From the cell containing the given text, extract its center point as [X, Y] coordinate. 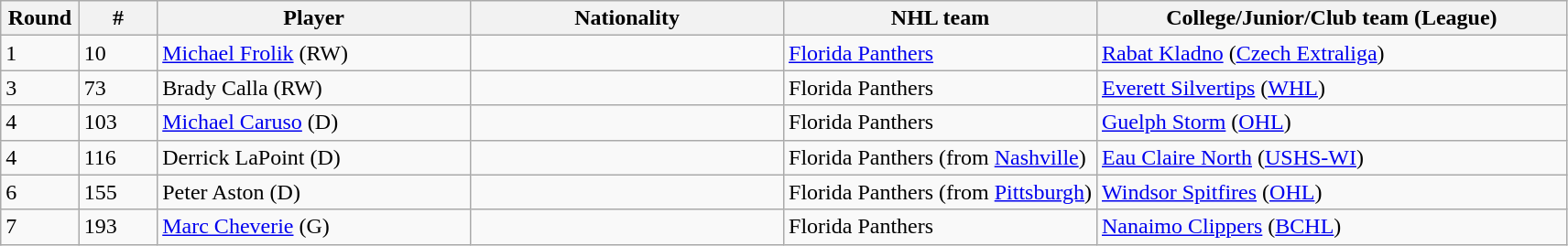
116 [117, 157]
Brady Calla (RW) [314, 88]
Michael Caruso (D) [314, 123]
# [117, 18]
3 [40, 88]
155 [117, 192]
College/Junior/Club team (League) [1332, 18]
Windsor Spitfires (OHL) [1332, 192]
Nanaimo Clippers (BCHL) [1332, 227]
Eau Claire North (USHS-WI) [1332, 157]
73 [117, 88]
10 [117, 53]
Peter Aston (D) [314, 192]
Marc Cheverie (G) [314, 227]
Florida Panthers (from Nashville) [941, 157]
NHL team [941, 18]
Michael Frolik (RW) [314, 53]
7 [40, 227]
Everett Silvertips (WHL) [1332, 88]
Rabat Kladno (Czech Extraliga) [1332, 53]
6 [40, 192]
Nationality [627, 18]
Florida Panthers (from Pittsburgh) [941, 192]
Player [314, 18]
Derrick LaPoint (D) [314, 157]
103 [117, 123]
1 [40, 53]
Guelph Storm (OHL) [1332, 123]
Round [40, 18]
193 [117, 227]
